Determine the (x, y) coordinate at the center of the cell enclosing the given text.  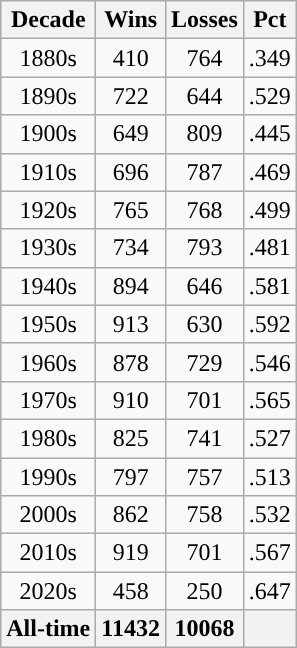
.647 (270, 591)
1960s (48, 362)
.565 (270, 400)
696 (131, 172)
734 (131, 248)
787 (205, 172)
768 (205, 210)
649 (131, 134)
Pct (270, 20)
722 (131, 96)
809 (205, 134)
1900s (48, 134)
764 (205, 58)
758 (205, 515)
.581 (270, 286)
644 (205, 96)
825 (131, 438)
2020s (48, 591)
250 (205, 591)
11432 (131, 629)
741 (205, 438)
1920s (48, 210)
.513 (270, 477)
.527 (270, 438)
913 (131, 324)
1970s (48, 400)
.481 (270, 248)
1950s (48, 324)
.532 (270, 515)
2000s (48, 515)
1940s (48, 286)
.567 (270, 553)
862 (131, 515)
.499 (270, 210)
1980s (48, 438)
910 (131, 400)
765 (131, 210)
919 (131, 553)
Wins (131, 20)
.349 (270, 58)
729 (205, 362)
793 (205, 248)
630 (205, 324)
Losses (205, 20)
2010s (48, 553)
410 (131, 58)
1910s (48, 172)
757 (205, 477)
646 (205, 286)
10068 (205, 629)
.529 (270, 96)
894 (131, 286)
.445 (270, 134)
1890s (48, 96)
.592 (270, 324)
All-time (48, 629)
1990s (48, 477)
.546 (270, 362)
878 (131, 362)
797 (131, 477)
.469 (270, 172)
Decade (48, 20)
1930s (48, 248)
1880s (48, 58)
458 (131, 591)
